Return the (x, y) coordinate for the center point of the cell that contains the specified text.  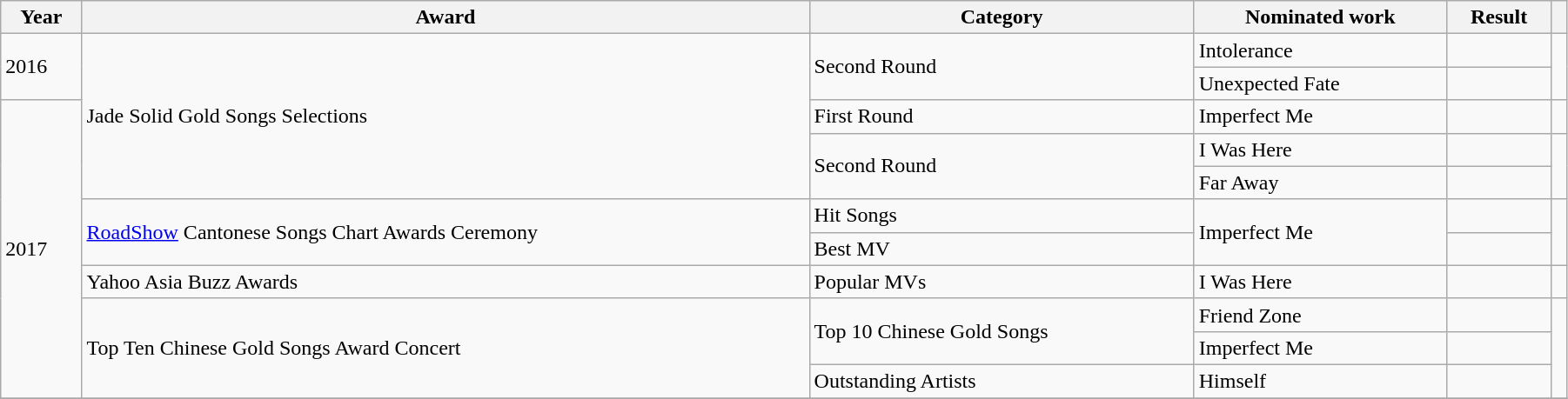
2016 (42, 67)
Top 10 Chinese Gold Songs (1002, 331)
Jade Solid Gold Songs Selections (446, 116)
Popular MVs (1002, 282)
Best MV (1002, 249)
RoadShow Cantonese Songs Chart Awards Ceremony (446, 232)
Outstanding Artists (1002, 381)
Intolerance (1320, 50)
Friend Zone (1320, 315)
Year (42, 17)
Top Ten Chinese Gold Songs Award Concert (446, 348)
Award (446, 17)
Nominated work (1320, 17)
Unexpected Fate (1320, 83)
Far Away (1320, 183)
2017 (42, 249)
Himself (1320, 381)
Hit Songs (1002, 216)
Yahoo Asia Buzz Awards (446, 282)
Category (1002, 17)
First Round (1002, 116)
Result (1498, 17)
